Locate the cell with the specified text and output its [x, y] center coordinate. 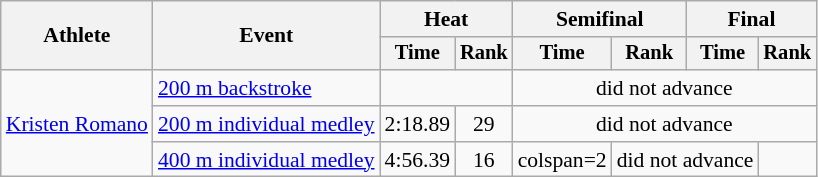
Kristen Romano [77, 124]
2:18.89 [418, 124]
Semifinal [600, 19]
200 m individual medley [266, 124]
Final [752, 19]
29 [484, 124]
Athlete [77, 36]
Heat [446, 19]
Event [266, 36]
200 m backstroke [266, 88]
